Detect which cell encompasses the target text, then output its (X, Y) center coordinate. 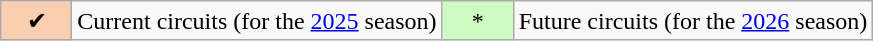
Current circuits (for the 2025 season) (257, 21)
* (478, 21)
✔ (36, 21)
Future circuits (for the 2026 season) (693, 21)
